Scan for the cell matching the given text and deliver its (X, Y) coordinate at center. 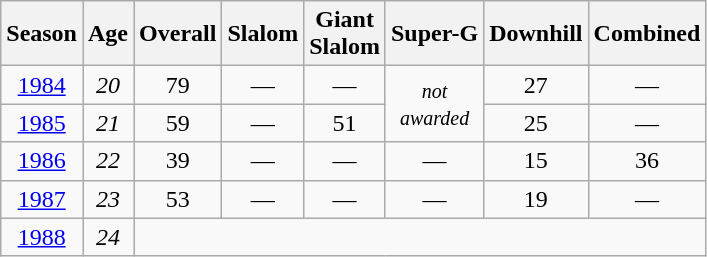
1984 (42, 85)
27 (536, 85)
1987 (42, 199)
Overall (178, 34)
21 (108, 123)
GiantSlalom (345, 34)
25 (536, 123)
notawarded (434, 104)
Combined (647, 34)
22 (108, 161)
36 (647, 161)
Downhill (536, 34)
24 (108, 237)
Season (42, 34)
Slalom (263, 34)
59 (178, 123)
Age (108, 34)
19 (536, 199)
1986 (42, 161)
20 (108, 85)
79 (178, 85)
39 (178, 161)
23 (108, 199)
15 (536, 161)
53 (178, 199)
1985 (42, 123)
Super-G (434, 34)
1988 (42, 237)
51 (345, 123)
